Return the (X, Y) coordinate for the center point of the cell that contains the specified text.  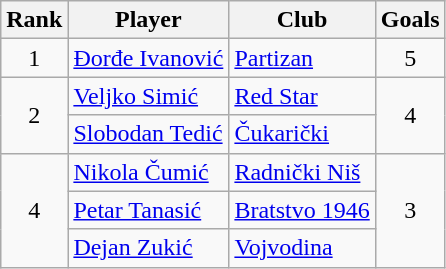
Slobodan Tedić (148, 134)
Goals (410, 20)
5 (410, 58)
Veljko Simić (148, 96)
3 (410, 210)
Club (302, 20)
1 (34, 58)
Bratstvo 1946 (302, 210)
2 (34, 115)
Nikola Čumić (148, 172)
Radnički Niš (302, 172)
Player (148, 20)
Vojvodina (302, 248)
Dejan Zukić (148, 248)
Petar Tanasić (148, 210)
Čukarički (302, 134)
Đorđe Ivanović (148, 58)
Partizan (302, 58)
Red Star (302, 96)
Rank (34, 20)
